Scan for the cell matching the given text and deliver its (X, Y) coordinate at center. 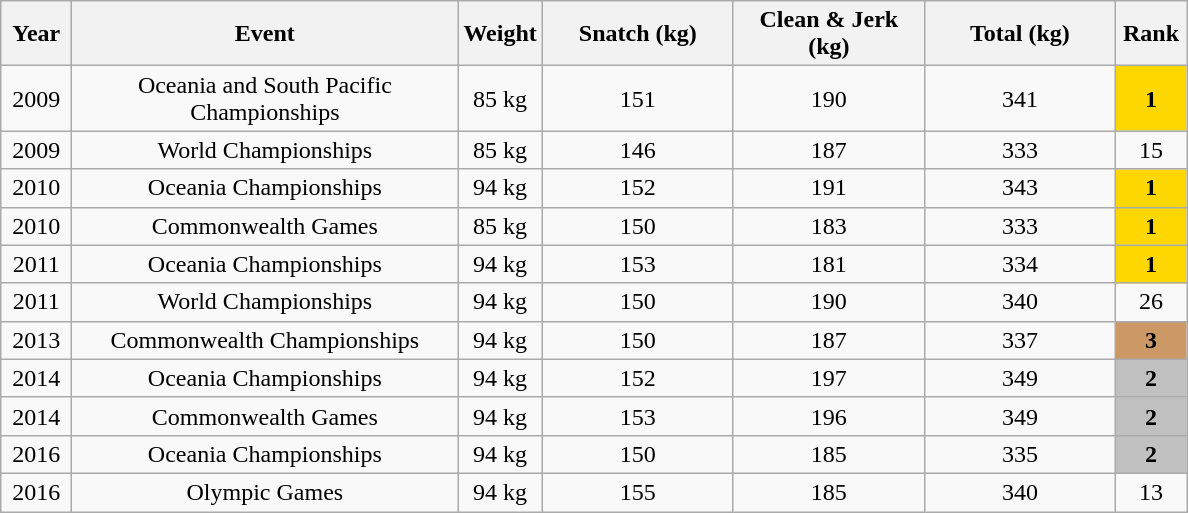
337 (1020, 340)
155 (638, 492)
Year (36, 34)
191 (828, 188)
Commonwealth Championships (265, 340)
Total (kg) (1020, 34)
343 (1020, 188)
341 (1020, 98)
Oceania and South Pacific Championships (265, 98)
183 (828, 226)
3 (1150, 340)
151 (638, 98)
Snatch (kg) (638, 34)
Event (265, 34)
Olympic Games (265, 492)
Rank (1150, 34)
15 (1150, 150)
196 (828, 416)
2013 (36, 340)
197 (828, 378)
13 (1150, 492)
335 (1020, 454)
181 (828, 264)
146 (638, 150)
26 (1150, 302)
334 (1020, 264)
Clean & Jerk (kg) (828, 34)
Weight (500, 34)
